Search for the cell housing the specified text and yield its [X, Y] center coordinate. 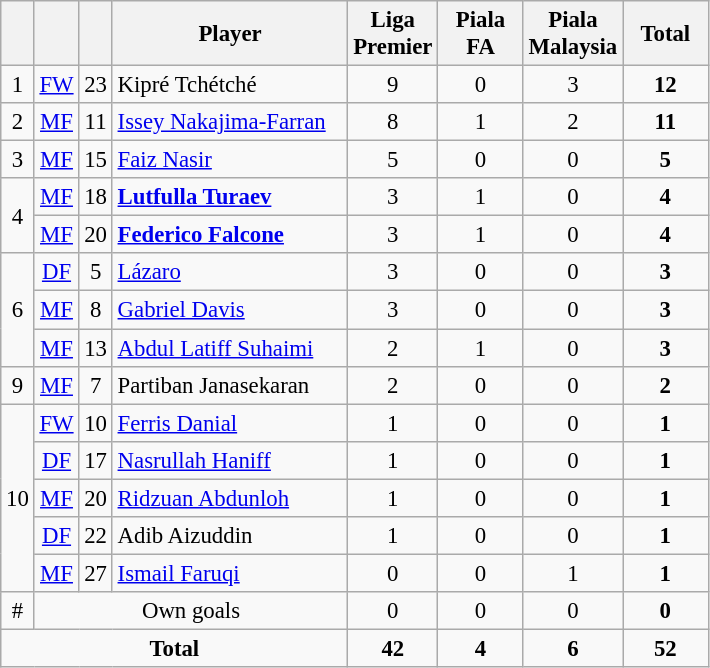
Piala FA [481, 34]
Piala Malaysia [572, 34]
Gabriel Davis [230, 310]
7 [96, 385]
15 [96, 160]
Lázaro [230, 273]
Kipré Tchétché [230, 85]
23 [96, 85]
Adib Aizuddin [230, 536]
Issey Nakajima-Farran [230, 122]
Ismail Faruqi [230, 573]
18 [96, 197]
22 [96, 536]
13 [96, 348]
12 [665, 85]
27 [96, 573]
Player [230, 34]
Faiz Nasir [230, 160]
17 [96, 460]
Liga Premier [393, 34]
Ridzuan Abdunloh [230, 498]
52 [665, 648]
Abdul Latiff Suhaimi [230, 348]
Federico Falcone [230, 235]
Nasrullah Haniff [230, 460]
Lutfulla Turaev [230, 197]
Partiban Janasekaran [230, 385]
Own goals [191, 611]
# [18, 611]
Ferris Danial [230, 423]
42 [393, 648]
